Scan for the cell matching the given text and deliver its (X, Y) coordinate at center. 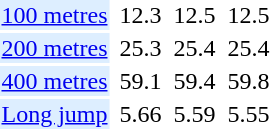
Long jump (54, 114)
25.3 (140, 48)
5.59 (194, 114)
12.3 (140, 15)
100 metres (54, 15)
59.4 (194, 81)
200 metres (54, 48)
25.4 (194, 48)
400 metres (54, 81)
5.66 (140, 114)
59.1 (140, 81)
12.5 (194, 15)
